Locate the cell with the specified text and output its (X, Y) center coordinate. 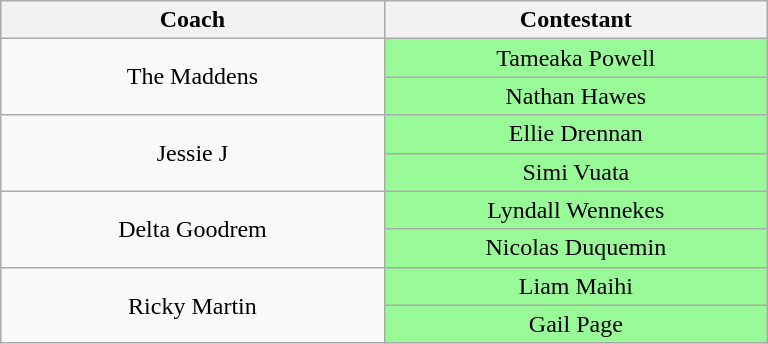
Ricky Martin (192, 305)
Liam Maihi (576, 286)
Ellie Drennan (576, 134)
Contestant (576, 20)
Lyndall Wennekes (576, 210)
Gail Page (576, 324)
Simi Vuata (576, 172)
Delta Goodrem (192, 229)
Coach (192, 20)
Nathan Hawes (576, 96)
Nicolas Duquemin (576, 248)
Tameaka Powell (576, 58)
The Maddens (192, 77)
Jessie J (192, 153)
